Scan for the cell matching the given text and deliver its (x, y) coordinate at center. 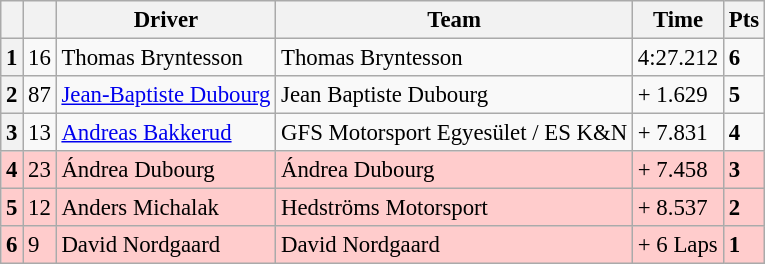
12 (40, 208)
Hedströms Motorsport (454, 208)
9 (40, 245)
4:27.212 (678, 58)
+ 8.537 (678, 208)
16 (40, 58)
GFS Motorsport Egyesület / ES K&N (454, 133)
+ 1.629 (678, 95)
Pts (744, 20)
Anders Michalak (166, 208)
87 (40, 95)
+ 7.831 (678, 133)
+ 6 Laps (678, 245)
23 (40, 170)
Jean-Baptiste Dubourg (166, 95)
+ 7.458 (678, 170)
Andreas Bakkerud (166, 133)
Time (678, 20)
Team (454, 20)
Driver (166, 20)
Jean Baptiste Dubourg (454, 95)
13 (40, 133)
